Locate the cell with the specified text and output its [X, Y] center coordinate. 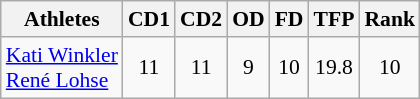
19.8 [334, 68]
Athletes [62, 19]
Kati WinklerRené Lohse [62, 68]
CD2 [201, 19]
9 [248, 68]
TFP [334, 19]
CD1 [149, 19]
Rank [390, 19]
FD [290, 19]
OD [248, 19]
